Determine the [X, Y] coordinate at the center of the cell enclosing the given text.  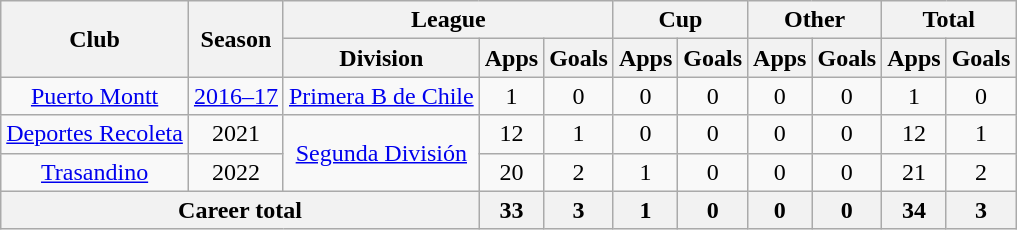
Segunda División [381, 153]
Primera B de Chile [381, 96]
33 [511, 210]
34 [914, 210]
Season [236, 39]
Division [381, 58]
Puerto Montt [95, 96]
2016–17 [236, 96]
Other [815, 20]
Club [95, 39]
League [448, 20]
Deportes Recoleta [95, 134]
2021 [236, 134]
Trasandino [95, 172]
Cup [680, 20]
2022 [236, 172]
20 [511, 172]
Total [949, 20]
Career total [240, 210]
21 [914, 172]
